Search for the cell housing the specified text and yield its [X, Y] center coordinate. 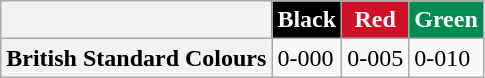
Green [446, 20]
Red [376, 20]
0-010 [446, 58]
0-005 [376, 58]
0-000 [307, 58]
British Standard Colours [136, 58]
Black [307, 20]
